For the text-containing cell, return its midpoint in (x, y) coordinate format. 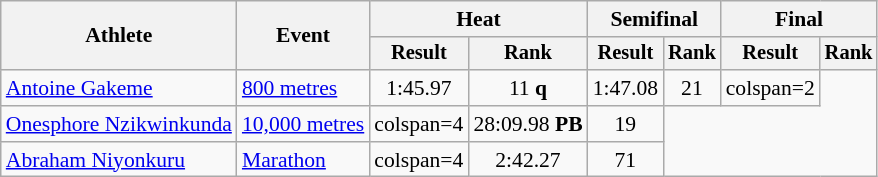
800 metres (303, 88)
21 (692, 88)
Final (800, 19)
Heat (478, 19)
Event (303, 36)
Athlete (119, 36)
Onesphore Nzikwinkunda (119, 124)
Antoine Gakeme (119, 88)
28:09.98 PB (528, 124)
colspan=2 (770, 88)
Semifinal (654, 19)
1:45.97 (418, 88)
10,000 metres (303, 124)
19 (626, 124)
11 q (528, 88)
1:47.08 (626, 88)
colspan=4 (418, 124)
